For the text-containing cell, return its midpoint in [X, Y] coordinate format. 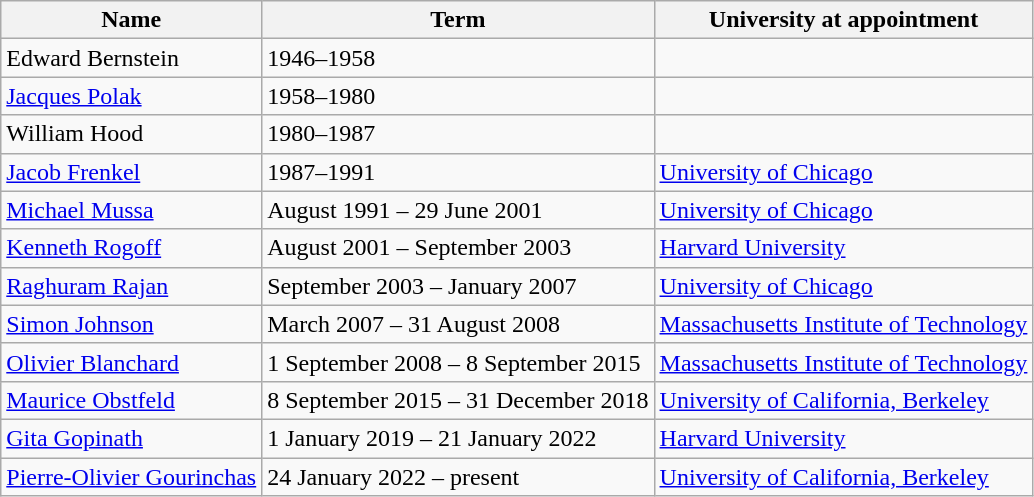
Name [132, 20]
Term [458, 20]
1980–1987 [458, 134]
1 September 2008 – 8 September 2015 [458, 362]
August 1991 – 29 June 2001 [458, 210]
Jacques Polak [132, 96]
Gita Gopinath [132, 438]
8 September 2015 – 31 December 2018 [458, 400]
1 January 2019 – 21 January 2022 [458, 438]
24 January 2022 – present [458, 477]
William Hood [132, 134]
August 2001 – September 2003 [458, 248]
Raghuram Rajan [132, 286]
University at appointment [844, 20]
Maurice Obstfeld [132, 400]
September 2003 – January 2007 [458, 286]
1958–1980 [458, 96]
Edward Bernstein [132, 58]
Kenneth Rogoff [132, 248]
Olivier Blanchard [132, 362]
Simon Johnson [132, 324]
Michael Mussa [132, 210]
1946–1958 [458, 58]
Jacob Frenkel [132, 172]
Pierre-Olivier Gourinchas [132, 477]
1987–1991 [458, 172]
March 2007 – 31 August 2008 [458, 324]
